Pinpoint the cell where the given text exists, returning its [x, y] midpoint coordinate. 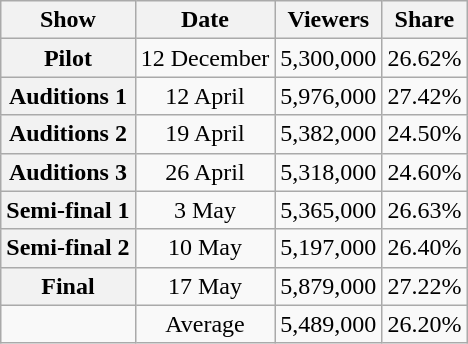
12 April [205, 96]
26.20% [424, 324]
Semi-final 2 [68, 248]
5,318,000 [328, 172]
Final [68, 286]
5,489,000 [328, 324]
27.22% [424, 286]
Auditions 3 [68, 172]
26.62% [424, 58]
27.42% [424, 96]
Auditions 2 [68, 134]
24.60% [424, 172]
24.50% [424, 134]
26 April [205, 172]
5,365,000 [328, 210]
Date [205, 20]
Share [424, 20]
Viewers [328, 20]
5,976,000 [328, 96]
5,197,000 [328, 248]
3 May [205, 210]
10 May [205, 248]
Show [68, 20]
Auditions 1 [68, 96]
5,382,000 [328, 134]
17 May [205, 286]
5,879,000 [328, 286]
12 December [205, 58]
5,300,000 [328, 58]
26.63% [424, 210]
19 April [205, 134]
Semi-final 1 [68, 210]
26.40% [424, 248]
Pilot [68, 58]
Average [205, 324]
